Return the [X, Y] coordinate for the center point of the cell that contains the specified text.  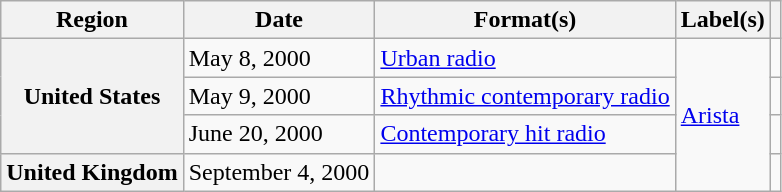
Arista [722, 115]
Urban radio [525, 58]
Date [279, 20]
May 9, 2000 [279, 96]
Format(s) [525, 20]
September 4, 2000 [279, 172]
United Kingdom [92, 172]
Label(s) [722, 20]
May 8, 2000 [279, 58]
June 20, 2000 [279, 134]
Rhythmic contemporary radio [525, 96]
Region [92, 20]
United States [92, 96]
Contemporary hit radio [525, 134]
